Pinpoint the cell where the given text exists, returning its [X, Y] midpoint coordinate. 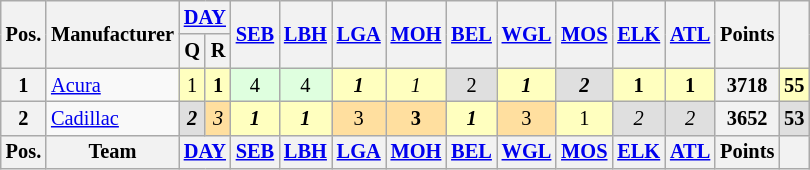
Cadillac [112, 118]
Manufacturer [112, 34]
R [218, 51]
Team [112, 152]
Q [192, 51]
55 [794, 85]
Acura [112, 85]
3718 [747, 85]
53 [794, 118]
3652 [747, 118]
